Locate the cell with the specified text and output its [X, Y] center coordinate. 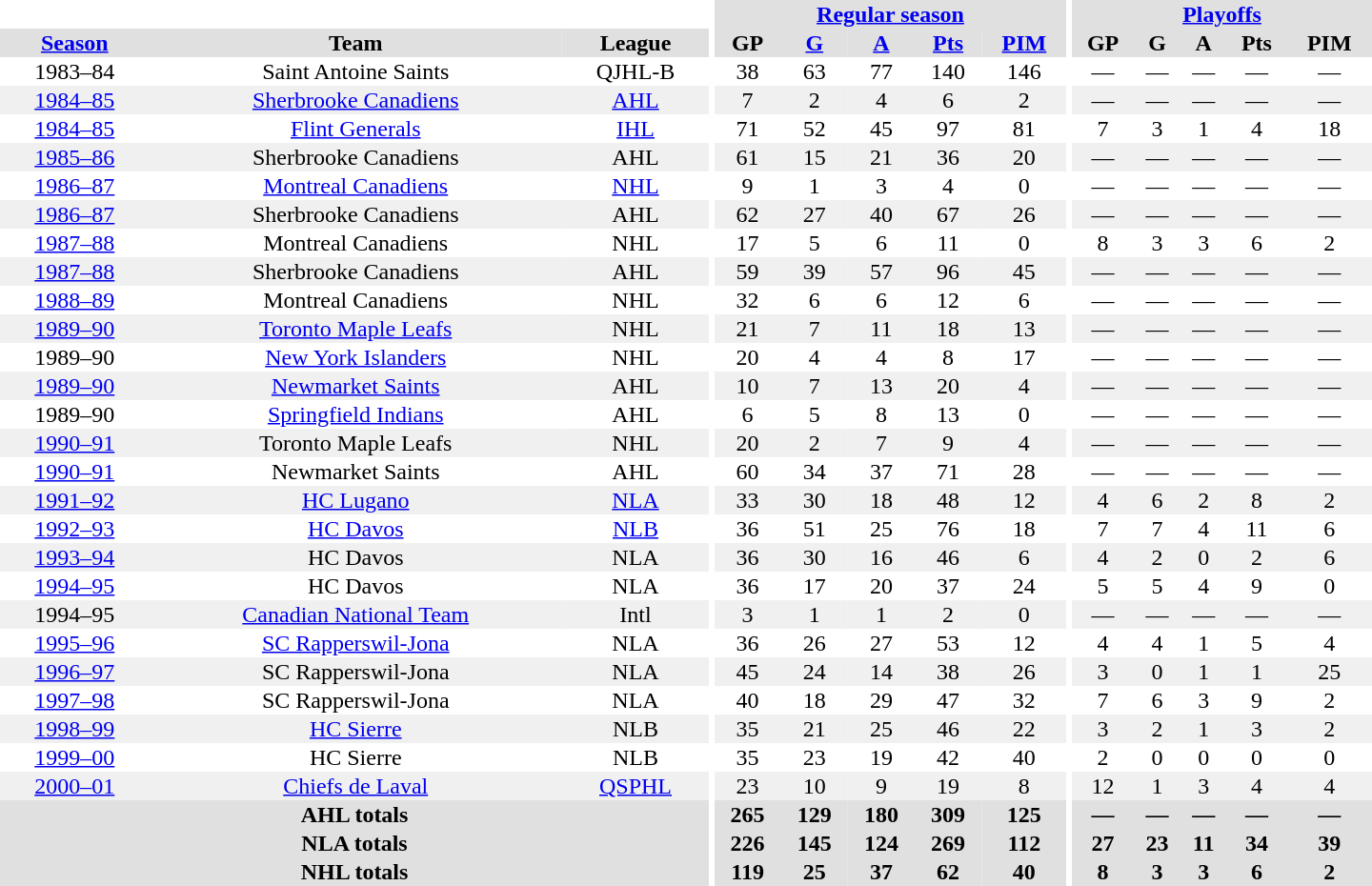
NLA totals [354, 843]
1999–00 [74, 757]
47 [948, 700]
HC Lugano [356, 500]
119 [747, 872]
Regular season [890, 14]
QJHL-B [636, 71]
Team [356, 43]
NHL totals [354, 872]
1985–86 [74, 157]
146 [1023, 71]
53 [948, 643]
81 [1023, 129]
1991–92 [74, 500]
AHL totals [354, 815]
51 [815, 529]
112 [1023, 843]
145 [815, 843]
76 [948, 529]
15 [815, 157]
33 [747, 500]
77 [881, 71]
63 [815, 71]
Saint Antoine Saints [356, 71]
16 [881, 557]
61 [747, 157]
96 [948, 272]
Intl [636, 614]
1983–84 [74, 71]
60 [747, 472]
309 [948, 815]
1997–98 [74, 700]
226 [747, 843]
1998–99 [74, 729]
New York Islanders [356, 357]
Playoffs [1221, 14]
14 [881, 672]
1996–97 [74, 672]
IHL [636, 129]
97 [948, 129]
1992–93 [74, 529]
QSPHL [636, 786]
Flint Generals [356, 129]
140 [948, 71]
29 [881, 700]
180 [881, 815]
67 [948, 214]
48 [948, 500]
42 [948, 757]
1995–96 [74, 643]
269 [948, 843]
Springfield Indians [356, 414]
125 [1023, 815]
1988–89 [74, 300]
Canadian National Team [356, 614]
265 [747, 815]
Chiefs de Laval [356, 786]
129 [815, 815]
1993–94 [74, 557]
124 [881, 843]
52 [815, 129]
59 [747, 272]
28 [1023, 472]
Season [74, 43]
2000–01 [74, 786]
League [636, 43]
57 [881, 272]
22 [1023, 729]
